Detect which cell encompasses the target text, then output its (X, Y) center coordinate. 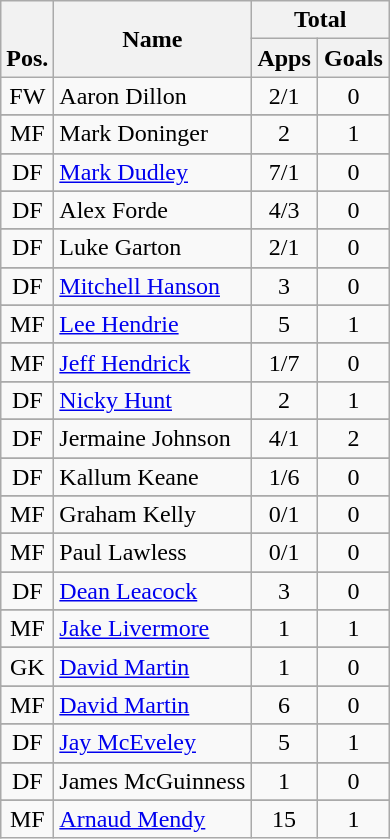
4/3 (284, 210)
Graham Kelly (152, 515)
6 (284, 705)
Lee Hendrie (152, 324)
Goals (353, 58)
Jake Livermore (152, 629)
Total (320, 20)
Mark Dudley (152, 172)
Aaron Dillon (152, 96)
Dean Leacock (152, 591)
Luke Garton (152, 248)
4/1 (284, 438)
Pos. (28, 39)
Jermaine Johnson (152, 438)
7/1 (284, 172)
1/7 (284, 362)
Jeff Hendrick (152, 362)
1/6 (284, 477)
Mitchell Hanson (152, 286)
GK (28, 667)
Alex Forde (152, 210)
Arnaud Mendy (152, 819)
15 (284, 819)
Kallum Keane (152, 477)
Nicky Hunt (152, 400)
James McGuinness (152, 781)
Mark Doninger (152, 134)
Name (152, 39)
Apps (284, 58)
Jay McEveley (152, 743)
FW (28, 96)
Paul Lawless (152, 553)
